Scan for the cell matching the given text and deliver its (x, y) coordinate at center. 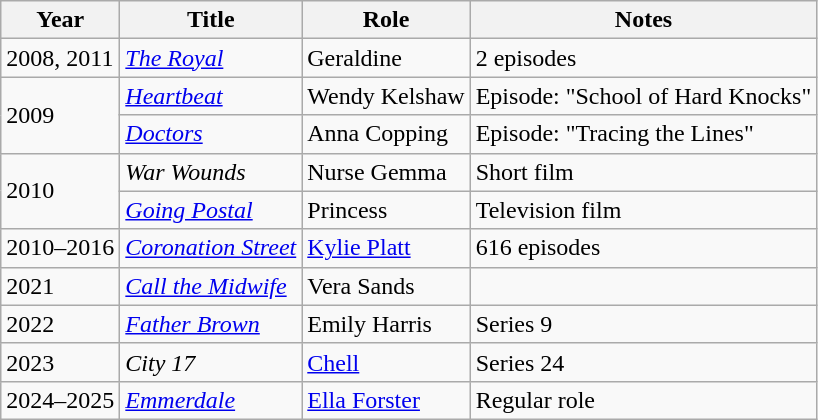
Call the Midwife (211, 286)
The Royal (211, 58)
2010–2016 (60, 248)
Nurse Gemma (386, 172)
2024–2025 (60, 400)
Going Postal (211, 210)
Short film (644, 172)
616 episodes (644, 248)
Heartbeat (211, 96)
Year (60, 20)
War Wounds (211, 172)
Role (386, 20)
2008, 2011 (60, 58)
2009 (60, 115)
Chell (386, 362)
2010 (60, 191)
Title (211, 20)
Emily Harris (386, 324)
Anna Copping (386, 134)
Notes (644, 20)
Coronation Street (211, 248)
2022 (60, 324)
Princess (386, 210)
City 17 (211, 362)
Series 24 (644, 362)
2023 (60, 362)
Television film (644, 210)
Vera Sands (386, 286)
2021 (60, 286)
Ella Forster (386, 400)
Episode: "Tracing the Lines" (644, 134)
Geraldine (386, 58)
Doctors (211, 134)
Episode: "School of Hard Knocks" (644, 96)
Series 9 (644, 324)
Emmerdale (211, 400)
Wendy Kelshaw (386, 96)
Kylie Platt (386, 248)
Regular role (644, 400)
Father Brown (211, 324)
2 episodes (644, 58)
